Detect which cell encompasses the target text, then output its [X, Y] center coordinate. 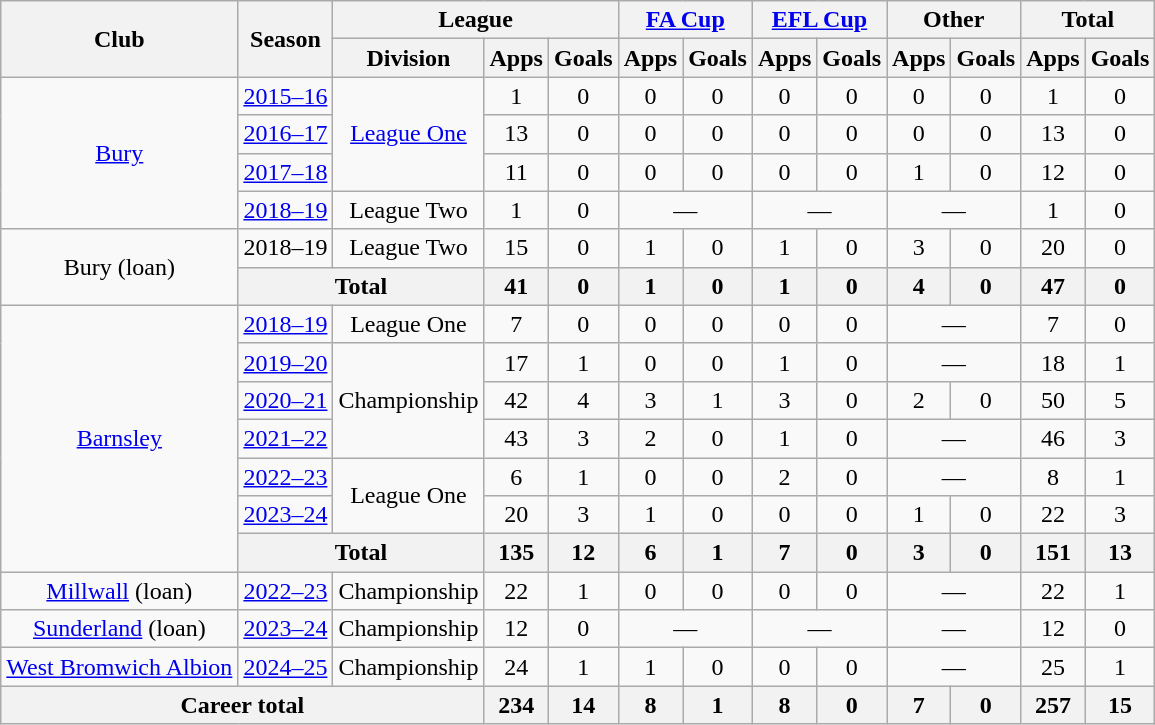
2020–21 [286, 400]
5 [1120, 400]
11 [516, 172]
46 [1053, 438]
2024–25 [286, 667]
234 [516, 705]
Millwall (loan) [120, 591]
2015–16 [286, 96]
50 [1053, 400]
FA Cup [685, 20]
Division [408, 58]
257 [1053, 705]
14 [583, 705]
135 [516, 553]
League [476, 20]
25 [1053, 667]
EFL Cup [819, 20]
Season [286, 39]
42 [516, 400]
Career total [242, 705]
Sunderland (loan) [120, 629]
24 [516, 667]
Bury [120, 153]
18 [1053, 362]
Barnsley [120, 438]
43 [516, 438]
151 [1053, 553]
Club [120, 39]
47 [1053, 286]
2019–20 [286, 362]
2021–22 [286, 438]
17 [516, 362]
41 [516, 286]
2017–18 [286, 172]
West Bromwich Albion [120, 667]
Other [954, 20]
2016–17 [286, 134]
Bury (loan) [120, 267]
